Pinpoint the cell where the given text exists, returning its [x, y] midpoint coordinate. 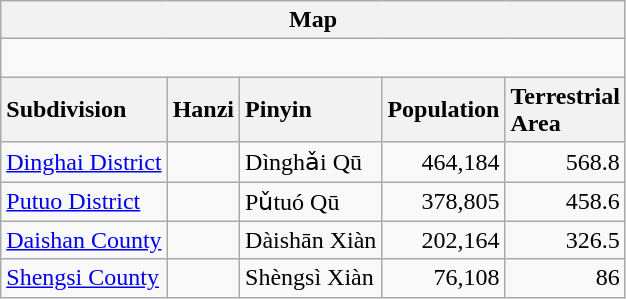
Map [314, 20]
Putuo District [84, 202]
202,164 [444, 240]
378,805 [444, 202]
568.8 [565, 162]
Pinyin [311, 110]
Daishan County [84, 240]
Shèngsì Xiàn [311, 278]
Subdivision [84, 110]
458.6 [565, 202]
Dàishān Xiàn [311, 240]
464,184 [444, 162]
86 [565, 278]
Hanzi [203, 110]
Dìnghǎi Qū [311, 162]
Pǔtuó Qū [311, 202]
76,108 [444, 278]
Dinghai District [84, 162]
Population [444, 110]
326.5 [565, 240]
Shengsi County [84, 278]
TerrestrialArea [565, 110]
